Determine the [x, y] coordinate at the center of the cell enclosing the given text.  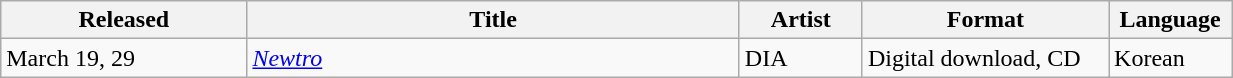
Digital download, CD [985, 58]
Released [124, 20]
Language [1170, 20]
Korean [1170, 58]
Format [985, 20]
DIA [800, 58]
Title [493, 20]
Artist [800, 20]
Newtro [493, 58]
March 19, 29 [124, 58]
